Extract the (X, Y) coordinate from the center of the cell holding the provided text.  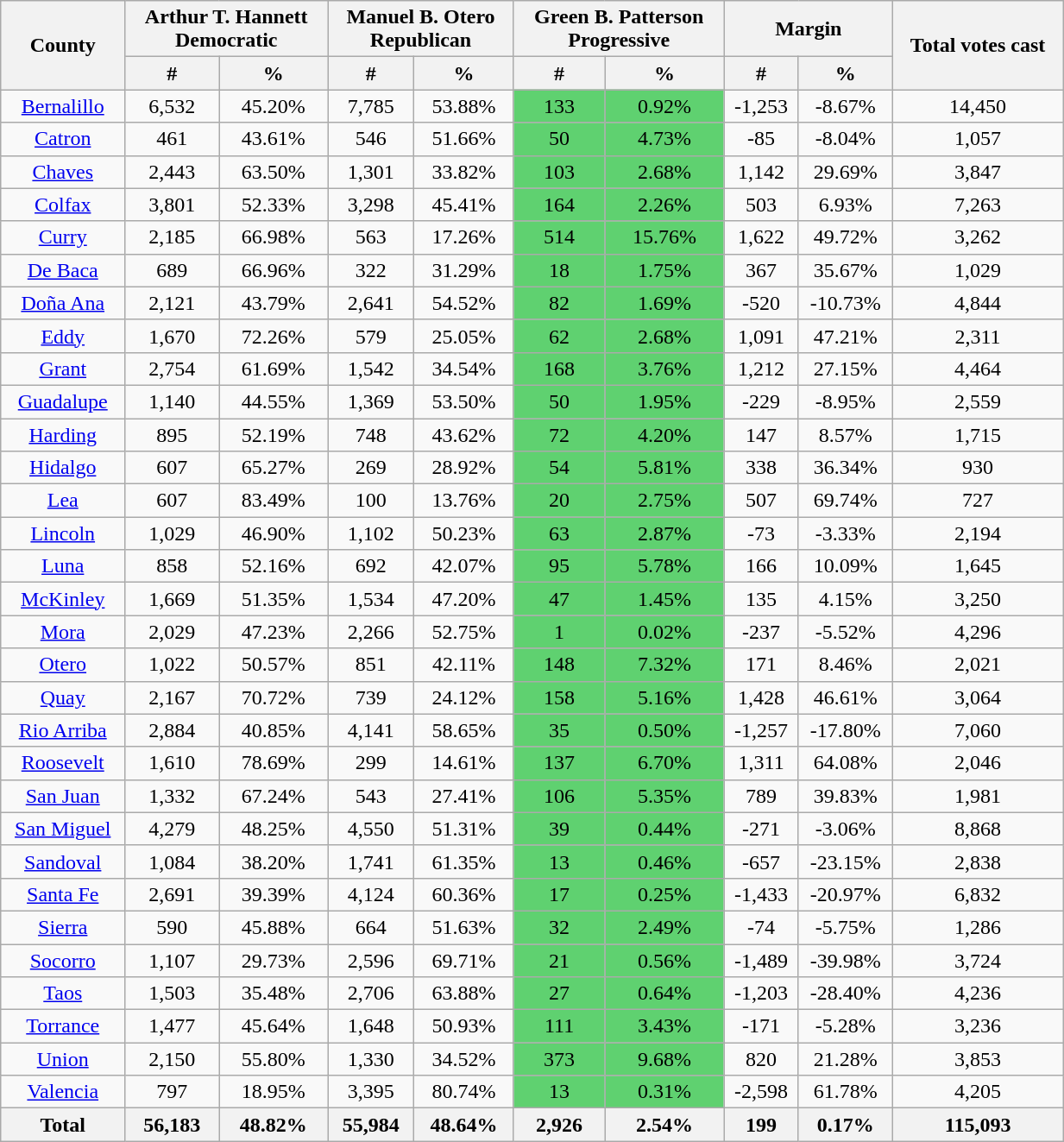
3,064 (977, 697)
52.33% (274, 205)
3,250 (977, 599)
38.20% (274, 861)
63.50% (274, 172)
503 (761, 205)
1,332 (173, 796)
103 (559, 172)
47.23% (274, 632)
-657 (761, 861)
3,236 (977, 1026)
Santa Fe (63, 894)
10.09% (846, 566)
-8.95% (846, 401)
797 (173, 1092)
Harding (63, 434)
579 (371, 336)
858 (173, 566)
-520 (761, 303)
-23.15% (846, 861)
Colfax (63, 205)
7,785 (371, 106)
-5.52% (846, 632)
Lea (63, 501)
8.46% (846, 665)
166 (761, 566)
5.78% (664, 566)
2,266 (371, 632)
35.67% (846, 270)
0.31% (664, 1092)
5.35% (664, 796)
Luna (63, 566)
3.43% (664, 1026)
4,141 (371, 730)
17 (559, 894)
1,107 (173, 961)
Total (63, 1125)
San Miguel (63, 829)
930 (977, 468)
2.26% (664, 205)
2,754 (173, 369)
51.35% (274, 599)
49.72% (846, 237)
0.92% (664, 106)
1,648 (371, 1026)
33.82% (464, 172)
Sandoval (63, 861)
-10.73% (846, 303)
45.64% (274, 1026)
51.66% (464, 139)
-85 (761, 139)
54.52% (464, 303)
1,140 (173, 401)
Grant (63, 369)
43.61% (274, 139)
4,236 (977, 994)
51.63% (464, 927)
40.85% (274, 730)
199 (761, 1125)
-1,253 (761, 106)
70.72% (274, 697)
1,741 (371, 861)
63 (559, 533)
-39.98% (846, 961)
-74 (761, 927)
46.61% (846, 697)
106 (559, 796)
50.23% (464, 533)
County (63, 45)
67.24% (274, 796)
171 (761, 665)
4,550 (371, 829)
8.57% (846, 434)
0.50% (664, 730)
3,395 (371, 1092)
0.25% (664, 894)
1.45% (664, 599)
14,450 (977, 106)
3.76% (664, 369)
-1,489 (761, 961)
Arthur T. HannettDemocratic (226, 29)
1,212 (761, 369)
83.49% (274, 501)
-17.80% (846, 730)
47.21% (846, 336)
Guadalupe (63, 401)
2,641 (371, 303)
Roosevelt (63, 763)
58.65% (464, 730)
133 (559, 106)
-5.28% (846, 1026)
Taos (63, 994)
56,183 (173, 1125)
727 (977, 501)
4,124 (371, 894)
65.27% (274, 468)
4,296 (977, 632)
338 (761, 468)
63.88% (464, 994)
44.55% (274, 401)
53.88% (464, 106)
4,205 (977, 1092)
4.73% (664, 139)
1,715 (977, 434)
0.64% (664, 994)
137 (559, 763)
18.95% (274, 1092)
2,596 (371, 961)
27.15% (846, 369)
9.68% (664, 1059)
543 (371, 796)
Eddy (63, 336)
27.41% (464, 796)
47.20% (464, 599)
62 (559, 336)
135 (761, 599)
1 (559, 632)
1,369 (371, 401)
San Juan (63, 796)
514 (559, 237)
Bernalillo (63, 106)
0.44% (664, 829)
461 (173, 139)
1,645 (977, 566)
39 (559, 829)
Union (63, 1059)
4.20% (664, 434)
1,286 (977, 927)
2,706 (371, 994)
61.35% (464, 861)
2,926 (559, 1125)
1,622 (761, 237)
851 (371, 665)
3,801 (173, 205)
21 (559, 961)
2,559 (977, 401)
1,091 (761, 336)
McKinley (63, 599)
-8.67% (846, 106)
147 (761, 434)
689 (173, 270)
Chaves (63, 172)
168 (559, 369)
80.74% (464, 1092)
Total votes cast (977, 45)
590 (173, 927)
2,046 (977, 763)
31.29% (464, 270)
1,084 (173, 861)
Doña Ana (63, 303)
692 (371, 566)
32 (559, 927)
Lincoln (63, 533)
Manuel B. OteroRepublican (421, 29)
1,534 (371, 599)
95 (559, 566)
2.75% (664, 501)
1,022 (173, 665)
4,844 (977, 303)
66.98% (274, 237)
-5.75% (846, 927)
Mora (63, 632)
3,724 (977, 961)
789 (761, 796)
34.54% (464, 369)
1,102 (371, 533)
5.81% (664, 468)
55,984 (371, 1125)
546 (371, 139)
2,311 (977, 336)
5.16% (664, 697)
148 (559, 665)
1,981 (977, 796)
53.50% (464, 401)
21.28% (846, 1059)
Rio Arriba (63, 730)
1,503 (173, 994)
36.34% (846, 468)
66.96% (274, 270)
13.76% (464, 501)
739 (371, 697)
1,311 (761, 763)
4,279 (173, 829)
17.26% (464, 237)
28.92% (464, 468)
-271 (761, 829)
322 (371, 270)
2,021 (977, 665)
39.39% (274, 894)
3,847 (977, 172)
34.52% (464, 1059)
0.02% (664, 632)
0.46% (664, 861)
111 (559, 1026)
61.69% (274, 369)
0.56% (664, 961)
35 (559, 730)
-28.40% (846, 994)
1,670 (173, 336)
-237 (761, 632)
Torrance (63, 1026)
Otero (63, 665)
60.36% (464, 894)
29.69% (846, 172)
Curry (63, 237)
42.07% (464, 566)
52.16% (274, 566)
-2,598 (761, 1092)
35.48% (274, 994)
24.12% (464, 697)
De Baca (63, 270)
373 (559, 1059)
4.15% (846, 599)
0.17% (846, 1125)
Green B. PattersonProgressive (619, 29)
6.70% (664, 763)
4,464 (977, 369)
2,185 (173, 237)
-229 (761, 401)
-73 (761, 533)
2,443 (173, 172)
27 (559, 994)
2,029 (173, 632)
6.93% (846, 205)
7,263 (977, 205)
1.69% (664, 303)
820 (761, 1059)
563 (371, 237)
Margin (808, 29)
18 (559, 270)
-1,203 (761, 994)
Quay (63, 697)
45.20% (274, 106)
72.26% (274, 336)
43.79% (274, 303)
-1,257 (761, 730)
48.82% (274, 1125)
1.75% (664, 270)
54 (559, 468)
2,194 (977, 533)
Hidalgo (63, 468)
48.64% (464, 1125)
7.32% (664, 665)
42.11% (464, 665)
2.87% (664, 533)
61.78% (846, 1092)
158 (559, 697)
51.31% (464, 829)
1,477 (173, 1026)
46.90% (274, 533)
748 (371, 434)
Sierra (63, 927)
1,301 (371, 172)
664 (371, 927)
52.19% (274, 434)
299 (371, 763)
3,262 (977, 237)
1,610 (173, 763)
-1,433 (761, 894)
1,142 (761, 172)
2,150 (173, 1059)
2,838 (977, 861)
367 (761, 270)
-171 (761, 1026)
-8.04% (846, 139)
25.05% (464, 336)
1,057 (977, 139)
269 (371, 468)
45.41% (464, 205)
115,093 (977, 1125)
7,060 (977, 730)
-3.33% (846, 533)
164 (559, 205)
72 (559, 434)
3,853 (977, 1059)
100 (371, 501)
55.80% (274, 1059)
78.69% (274, 763)
6,532 (173, 106)
47 (559, 599)
43.62% (464, 434)
6,832 (977, 894)
Catron (63, 139)
2,167 (173, 697)
29.73% (274, 961)
2,691 (173, 894)
-3.06% (846, 829)
52.75% (464, 632)
1,428 (761, 697)
20 (559, 501)
3,298 (371, 205)
1,542 (371, 369)
1,330 (371, 1059)
2,884 (173, 730)
2.54% (664, 1125)
50.57% (274, 665)
69.74% (846, 501)
1,669 (173, 599)
45.88% (274, 927)
15.76% (664, 237)
Valencia (63, 1092)
48.25% (274, 829)
64.08% (846, 763)
507 (761, 501)
895 (173, 434)
69.71% (464, 961)
-20.97% (846, 894)
1.95% (664, 401)
8,868 (977, 829)
2.49% (664, 927)
39.83% (846, 796)
50.93% (464, 1026)
82 (559, 303)
14.61% (464, 763)
2,121 (173, 303)
Socorro (63, 961)
